Scan for the cell matching the given text and deliver its [X, Y] coordinate at center. 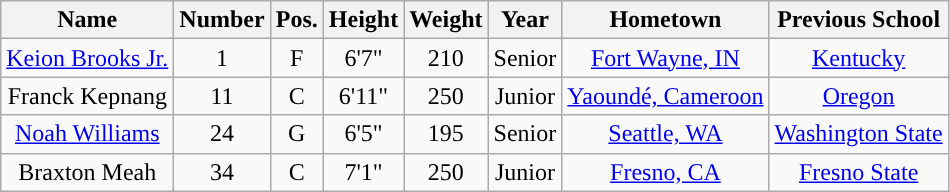
1 [222, 58]
Braxton Meah [88, 172]
24 [222, 134]
195 [446, 134]
Height [363, 20]
Kentucky [858, 58]
Franck Kepnang [88, 96]
Year [525, 20]
11 [222, 96]
Fresno State [858, 172]
Seattle, WA [666, 134]
6'5" [363, 134]
Name [88, 20]
Hometown [666, 20]
Fort Wayne, IN [666, 58]
7'1" [363, 172]
Keion Brooks Jr. [88, 58]
Fresno, CA [666, 172]
Noah Williams [88, 134]
F [296, 58]
G [296, 134]
Washington State [858, 134]
Number [222, 20]
34 [222, 172]
Pos. [296, 20]
6'11" [363, 96]
Oregon [858, 96]
Weight [446, 20]
6'7" [363, 58]
210 [446, 58]
Previous School [858, 20]
Yaoundé, Cameroon [666, 96]
